Locate the cell with the specified text and output its [X, Y] center coordinate. 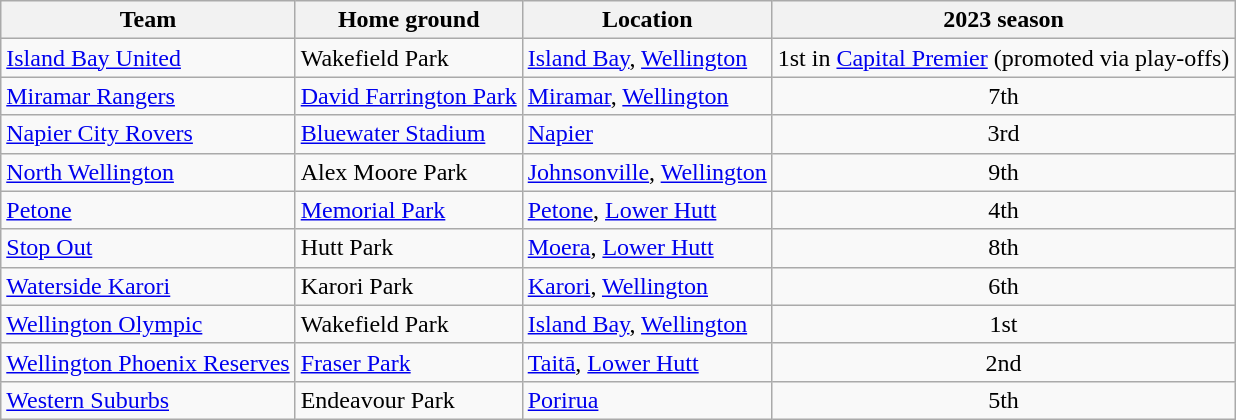
3rd [1004, 134]
9th [1004, 172]
Home ground [408, 20]
5th [1004, 400]
Wellington Phoenix Reserves [148, 362]
Karori, Wellington [647, 286]
Island Bay United [148, 58]
2023 season [1004, 20]
Moera, Lower Hutt [647, 248]
Johnsonville, Wellington [647, 172]
Stop Out [148, 248]
Miramar Rangers [148, 96]
Petone, Lower Hutt [647, 210]
8th [1004, 248]
4th [1004, 210]
Alex Moore Park [408, 172]
Napier City Rovers [148, 134]
David Farrington Park [408, 96]
1st in Capital Premier (promoted via play-offs) [1004, 58]
Location [647, 20]
1st [1004, 324]
Fraser Park [408, 362]
Porirua [647, 400]
Napier [647, 134]
Miramar, Wellington [647, 96]
Memorial Park [408, 210]
Hutt Park [408, 248]
Wellington Olympic [148, 324]
Western Suburbs [148, 400]
Team [148, 20]
6th [1004, 286]
7th [1004, 96]
North Wellington [148, 172]
Taitā, Lower Hutt [647, 362]
Endeavour Park [408, 400]
Bluewater Stadium [408, 134]
Petone [148, 210]
2nd [1004, 362]
Karori Park [408, 286]
Waterside Karori [148, 286]
